Capture the cell that displays the provided text and extract its (x, y) central coordinate. 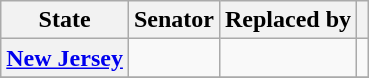
Senator (174, 20)
New Jersey (65, 58)
State (65, 20)
Replaced by (288, 20)
